Pinpoint the cell where the given text exists, returning its [x, y] midpoint coordinate. 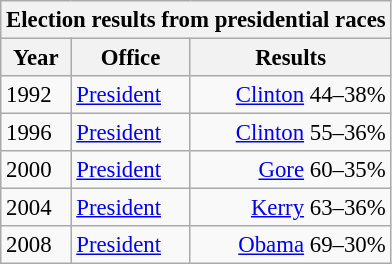
Year [36, 58]
Election results from presidential races [196, 20]
1996 [36, 133]
1992 [36, 95]
Clinton 44–38% [290, 95]
Clinton 55–36% [290, 133]
2004 [36, 208]
2000 [36, 170]
2008 [36, 245]
Kerry 63–36% [290, 208]
Obama 69–30% [290, 245]
Results [290, 58]
Office [130, 58]
Gore 60–35% [290, 170]
